Provide the (X, Y) coordinate of the cell's center where the given text is located.  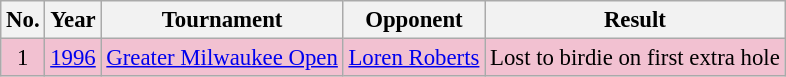
1 (23, 58)
Opponent (414, 20)
Loren Roberts (414, 58)
Tournament (222, 20)
No. (23, 20)
1996 (73, 58)
Year (73, 20)
Result (635, 20)
Greater Milwaukee Open (222, 58)
Lost to birdie on first extra hole (635, 58)
